Output the (X, Y) coordinate of the center of the cell containing the given text.  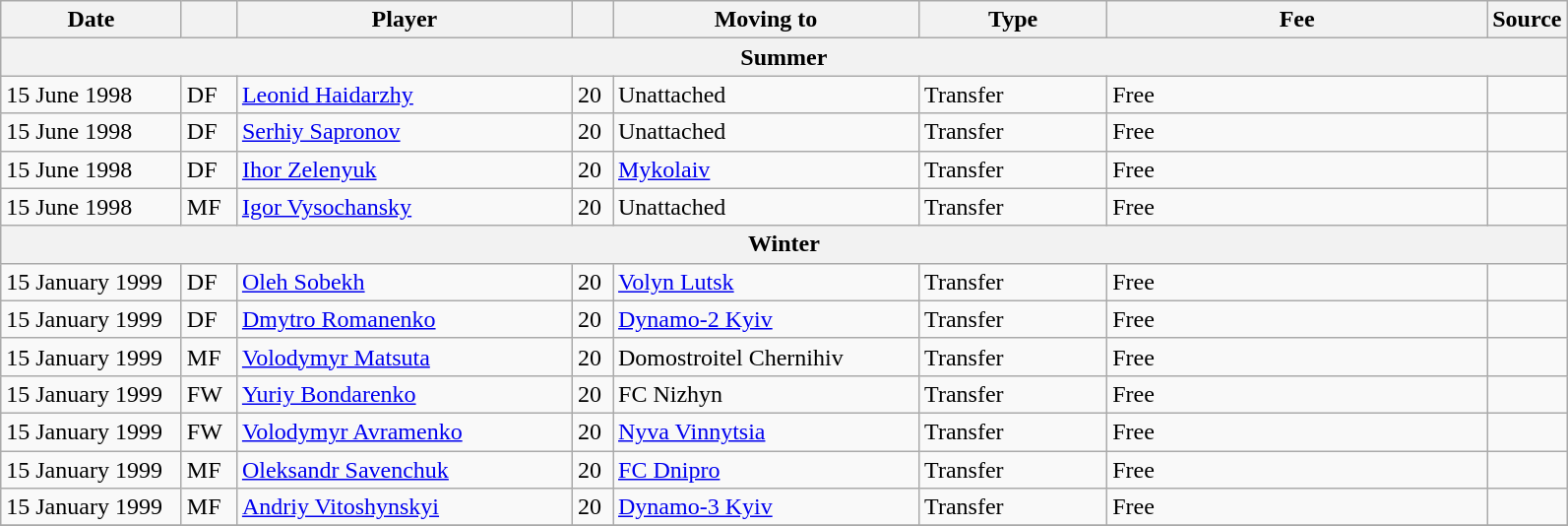
Summer (784, 57)
Type (1014, 20)
Dynamo-2 Kyiv (766, 319)
Mykolaiv (766, 169)
Serhiy Sapronov (404, 132)
FC Nizhyn (766, 394)
Dmytro Romanenko (404, 319)
Fee (1297, 20)
Dynamo-3 Kyiv (766, 507)
Volodymyr Avramenko (404, 431)
Moving to (766, 20)
FC Dnipro (766, 470)
Nyva Vinnytsia (766, 431)
Source (1528, 20)
Leonid Haidarzhy (404, 95)
Date (92, 20)
Player (404, 20)
Igor Vysochansky (404, 207)
Oleh Sobekh (404, 282)
Yuriy Bondarenko (404, 394)
Andriy Vitoshynskyi (404, 507)
Winter (784, 244)
Ihor Zelenyuk (404, 169)
Domostroitel Chernihiv (766, 357)
Volodymyr Matsuta (404, 357)
Volyn Lutsk (766, 282)
Oleksandr Savenchuk (404, 470)
